Scan for the cell matching the given text and deliver its [X, Y] coordinate at center. 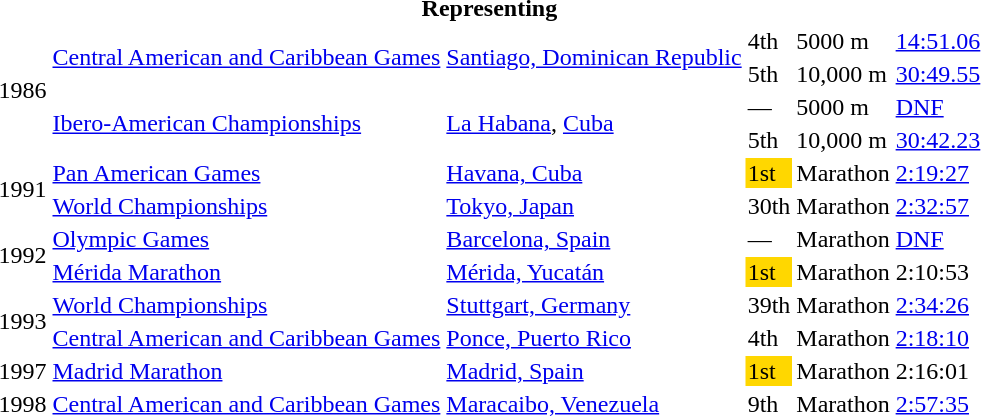
Tokyo, Japan [594, 206]
Havana, Cuba [594, 173]
Ponce, Puerto Rico [594, 338]
Olympic Games [246, 239]
Mérida, Yucatán [594, 272]
Pan American Games [246, 173]
Ibero-American Championships [246, 124]
La Habana, Cuba [594, 124]
Stuttgart, Germany [594, 305]
39th [769, 305]
Barcelona, Spain [594, 239]
Mérida Marathon [246, 272]
Santiago, Dominican Republic [594, 58]
Madrid Marathon [246, 371]
30th [769, 206]
Madrid, Spain [594, 371]
